Find where the given text appears and provide that cell's center as (X, Y) coordinate. 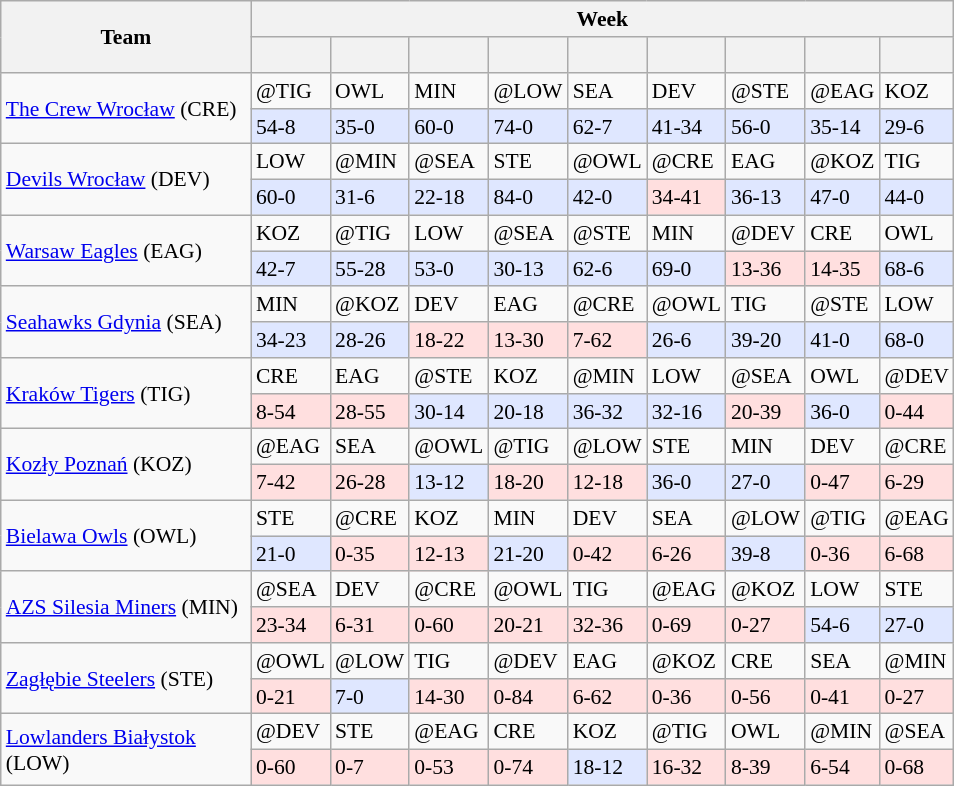
30-14 (448, 411)
22-18 (448, 197)
23-34 (290, 625)
Zagłębie Steelers (STE) (126, 678)
Kraków Tigers (TIG) (126, 394)
84-0 (528, 197)
12-18 (608, 482)
21-0 (290, 554)
6-54 (842, 767)
32-16 (686, 411)
26-6 (686, 340)
55-28 (370, 269)
Kozły Poznań (KOZ) (126, 464)
6-26 (686, 554)
68-0 (916, 340)
16-32 (686, 767)
13-12 (448, 482)
69-0 (686, 269)
62-6 (608, 269)
47-0 (842, 197)
Lowlanders Białystok (LOW) (126, 750)
0-74 (528, 767)
53-0 (448, 269)
28-55 (370, 411)
54-8 (290, 126)
30-13 (528, 269)
Devils Wrocław (DEV) (126, 180)
62-7 (608, 126)
6-68 (916, 554)
14-35 (842, 269)
7-62 (608, 340)
Warsaw Eagles (EAG) (126, 250)
74-0 (528, 126)
6-62 (608, 696)
0-35 (370, 554)
34-23 (290, 340)
13-36 (766, 269)
6-31 (370, 625)
36-32 (608, 411)
7-0 (370, 696)
0-69 (686, 625)
0-7 (370, 767)
18-20 (528, 482)
12-13 (448, 554)
20-21 (528, 625)
14-30 (448, 696)
Team (126, 36)
Bielawa Owls (OWL) (126, 536)
0-41 (842, 696)
42-7 (290, 269)
32-36 (608, 625)
0-47 (842, 482)
20-39 (766, 411)
AZS Silesia Miners (MIN) (126, 606)
26-28 (370, 482)
6-29 (916, 482)
68-6 (916, 269)
13-30 (528, 340)
54-6 (842, 625)
36-13 (766, 197)
18-22 (448, 340)
35-14 (842, 126)
0-84 (528, 696)
Week (602, 19)
41-34 (686, 126)
21-20 (528, 554)
7-42 (290, 482)
44-0 (916, 197)
0-53 (448, 767)
0-68 (916, 767)
39-20 (766, 340)
0-44 (916, 411)
18-12 (608, 767)
8-39 (766, 767)
31-6 (370, 197)
28-26 (370, 340)
8-54 (290, 411)
The Crew Wrocław (CRE) (126, 108)
56-0 (766, 126)
20-18 (528, 411)
41-0 (842, 340)
35-0 (370, 126)
42-0 (608, 197)
39-8 (766, 554)
34-41 (686, 197)
0-56 (766, 696)
0-21 (290, 696)
0-42 (608, 554)
29-6 (916, 126)
Seahawks Gdynia (SEA) (126, 322)
